Return (X, Y) of the center of cell containing provided text 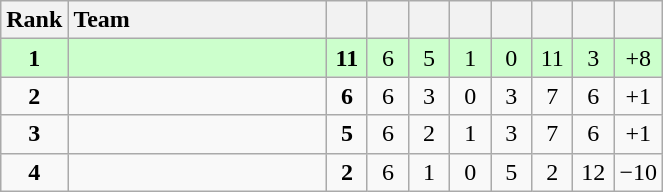
Team (198, 20)
12 (594, 172)
+8 (638, 58)
−10 (638, 172)
4 (34, 172)
Rank (34, 20)
